Return the [x, y] coordinate for the center point of the cell that contains the specified text.  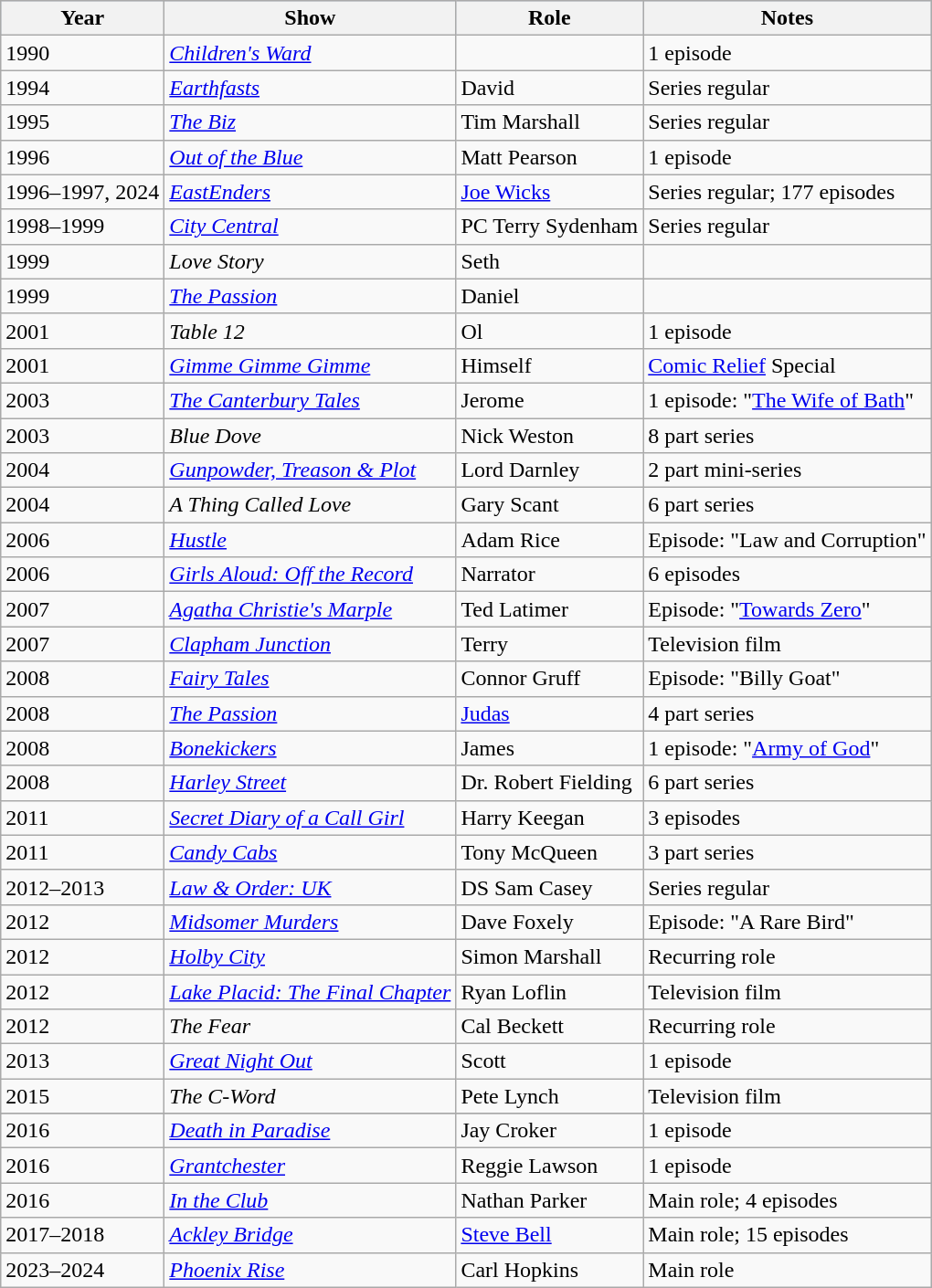
Agatha Christie's Marple [311, 609]
Show [311, 18]
Steve Bell [550, 1235]
Simon Marshall [550, 956]
8 part series [788, 436]
2013 [82, 1061]
2017–2018 [82, 1235]
2012–2013 [82, 887]
Table 12 [311, 331]
Main role [788, 1270]
1996–1997, 2024 [82, 192]
Midsomer Murders [311, 922]
Nathan Parker [550, 1200]
Clapham Junction [311, 644]
Main role; 4 episodes [788, 1200]
Candy Cabs [311, 852]
The Fear [311, 1027]
DS Sam Casey [550, 887]
2015 [82, 1096]
In the Club [311, 1200]
Earthfasts [311, 88]
Reggie Lawson [550, 1166]
Pete Lynch [550, 1096]
1 episode: "Army of God" [788, 748]
Himself [550, 365]
Great Night Out [311, 1061]
Adam Rice [550, 540]
The Canterbury Tales [311, 400]
1995 [82, 122]
Daniel [550, 296]
1 episode: "The Wife of Bath" [788, 400]
3 episodes [788, 818]
Series regular; 177 episodes [788, 192]
The C-Word [311, 1096]
Episode: "A Rare Bird" [788, 922]
Lord Darnley [550, 470]
Ol [550, 331]
Nick Weston [550, 436]
Harley Street [311, 783]
2023–2024 [82, 1270]
Blue Dove [311, 436]
Phoenix Rise [311, 1270]
Bonekickers [311, 748]
A Thing Called Love [311, 505]
Harry Keegan [550, 818]
1994 [82, 88]
3 part series [788, 852]
Year [82, 18]
Ackley Bridge [311, 1235]
PC Terry Sydenham [550, 227]
Ryan Loflin [550, 991]
Law & Order: UK [311, 887]
Dr. Robert Fielding [550, 783]
Matt Pearson [550, 157]
Children's Ward [311, 53]
1990 [82, 53]
James [550, 748]
Episode: "Billy Goat" [788, 679]
Role [550, 18]
Ted Latimer [550, 609]
Judas [550, 713]
Grantchester [311, 1166]
Secret Diary of a Call Girl [311, 818]
Gary Scant [550, 505]
Fairy Tales [311, 679]
1998–1999 [82, 227]
Death in Paradise [311, 1131]
Tim Marshall [550, 122]
Notes [788, 18]
Terry [550, 644]
City Central [311, 227]
Jerome [550, 400]
6 episodes [788, 575]
Joe Wicks [550, 192]
1996 [82, 157]
Jay Croker [550, 1131]
The Biz [311, 122]
4 part series [788, 713]
Tony McQueen [550, 852]
Carl Hopkins [550, 1270]
Episode: "Towards Zero" [788, 609]
David [550, 88]
Dave Foxely [550, 922]
Gunpowder, Treason & Plot [311, 470]
Out of the Blue [311, 157]
Cal Beckett [550, 1027]
EastEnders [311, 192]
Girls Aloud: Off the Record [311, 575]
2 part mini-series [788, 470]
Love Story [311, 261]
Seth [550, 261]
Holby City [311, 956]
Hustle [311, 540]
Gimme Gimme Gimme [311, 365]
Episode: "Law and Corruption" [788, 540]
Main role; 15 episodes [788, 1235]
Narrator [550, 575]
Comic Relief Special [788, 365]
Lake Placid: The Final Chapter [311, 991]
Connor Gruff [550, 679]
Scott [550, 1061]
